Output the (x, y) coordinate of the center of the cell containing the given text.  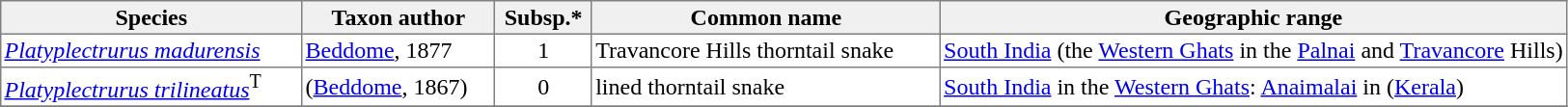
Beddome, 1877 (399, 50)
lined thorntail snake (766, 87)
South India in the Western Ghats: Anaimalai in (Kerala) (1252, 87)
Taxon author (399, 17)
0 (544, 87)
Geographic range (1252, 17)
South India (the Western Ghats in the Palnai and Travancore Hills) (1252, 50)
1 (544, 50)
Platyplectrurus trilineatusT (151, 87)
Subsp.* (544, 17)
Species (151, 17)
Travancore Hills thorntail snake (766, 50)
Common name (766, 17)
Platyplectrurus madurensis (151, 50)
(Beddome, 1867) (399, 87)
